Detect which cell encompasses the target text, then output its (X, Y) center coordinate. 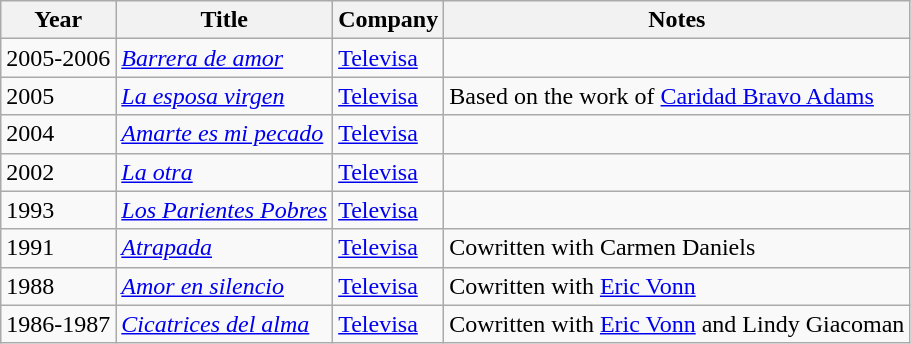
1993 (58, 210)
2005-2006 (58, 58)
2004 (58, 134)
Barrera de amor (224, 58)
Amor en silencio (224, 286)
1991 (58, 248)
La esposa virgen (224, 96)
1986-1987 (58, 324)
Atrapada (224, 248)
Amarte es mi pecado (224, 134)
Cicatrices del alma (224, 324)
Company (388, 20)
Based on the work of Caridad Bravo Adams (677, 96)
Cowritten with Eric Vonn and Lindy Giacoman (677, 324)
1988 (58, 286)
Title (224, 20)
La otra (224, 172)
Los Parientes Pobres (224, 210)
Year (58, 20)
2002 (58, 172)
Notes (677, 20)
Cowritten with Carmen Daniels (677, 248)
2005 (58, 96)
Cowritten with Eric Vonn (677, 286)
